Return the (x, y) coordinate for the center point of the cell that contains the specified text.  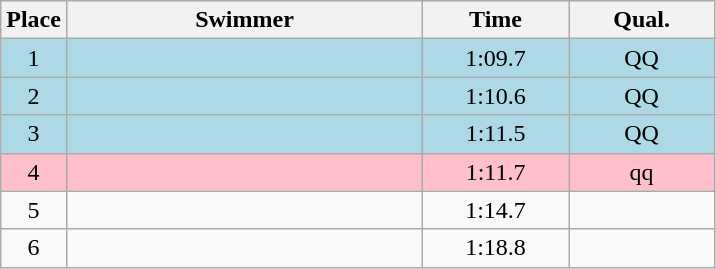
1:14.7 (496, 210)
5 (34, 210)
1 (34, 58)
1:11.5 (496, 134)
2 (34, 96)
Time (496, 20)
1:11.7 (496, 172)
6 (34, 248)
3 (34, 134)
Qual. (642, 20)
Swimmer (244, 20)
1:09.7 (496, 58)
1:10.6 (496, 96)
1:18.8 (496, 248)
qq (642, 172)
Place (34, 20)
4 (34, 172)
